Pinpoint the cell where the given text exists, returning its (X, Y) midpoint coordinate. 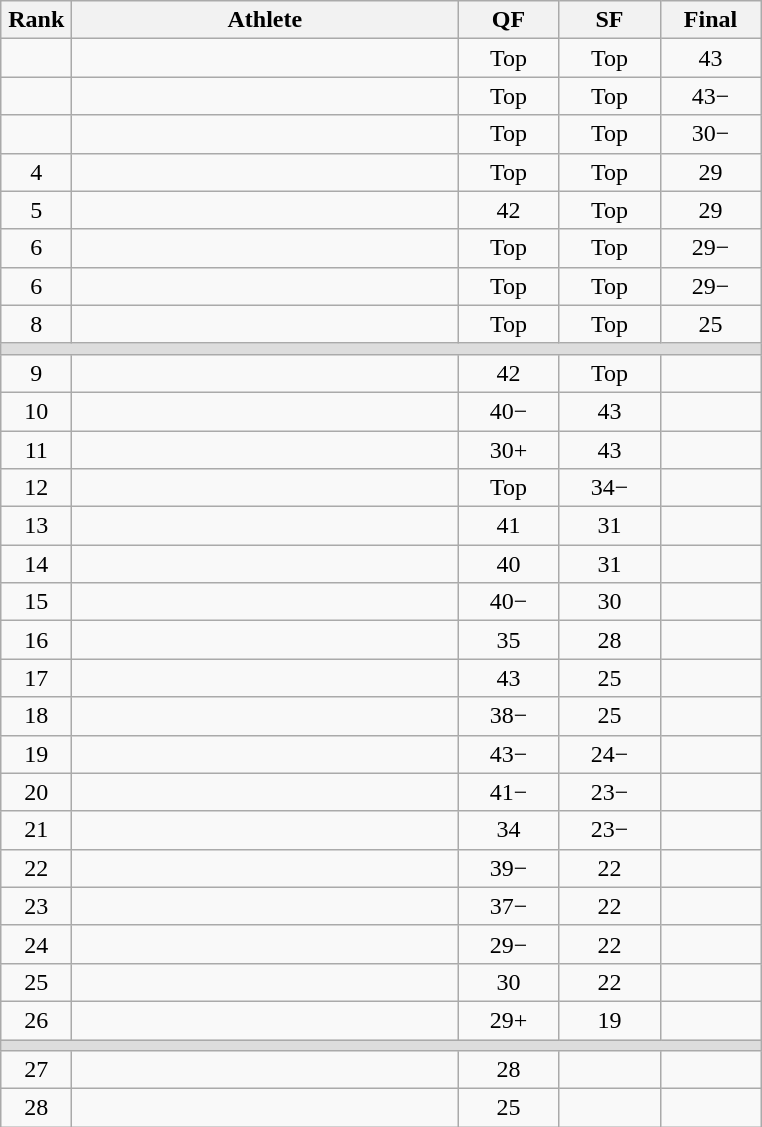
10 (36, 411)
35 (508, 640)
18 (36, 716)
Final (710, 20)
17 (36, 678)
29+ (508, 1020)
12 (36, 488)
9 (36, 373)
11 (36, 449)
24 (36, 944)
27 (36, 1070)
34 (508, 830)
5 (36, 210)
26 (36, 1020)
21 (36, 830)
QF (508, 20)
16 (36, 640)
4 (36, 172)
24− (610, 754)
Athlete (265, 20)
30+ (508, 449)
23 (36, 906)
40 (508, 564)
37− (508, 906)
41 (508, 526)
14 (36, 564)
30− (710, 134)
Rank (36, 20)
13 (36, 526)
38− (508, 716)
15 (36, 602)
20 (36, 792)
8 (36, 324)
SF (610, 20)
39− (508, 868)
41− (508, 792)
34− (610, 488)
